Determine the [x, y] coordinate at the center of the cell enclosing the given text.  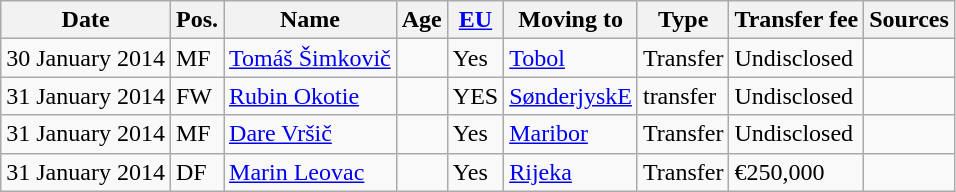
Maribor [571, 134]
Rijeka [571, 172]
DF [196, 172]
EU [475, 20]
Age [422, 20]
Name [310, 20]
Rubin Okotie [310, 96]
Tobol [571, 58]
Tomáš Šimkovič [310, 58]
transfer [683, 96]
Transfer fee [796, 20]
Moving to [571, 20]
Dare Vršič [310, 134]
30 January 2014 [86, 58]
€250,000 [796, 172]
YES [475, 96]
Sources [910, 20]
Date [86, 20]
Pos. [196, 20]
SønderjyskE [571, 96]
Marin Leovac [310, 172]
FW [196, 96]
Type [683, 20]
